Find where the given text appears and provide that cell's center as (X, Y) coordinate. 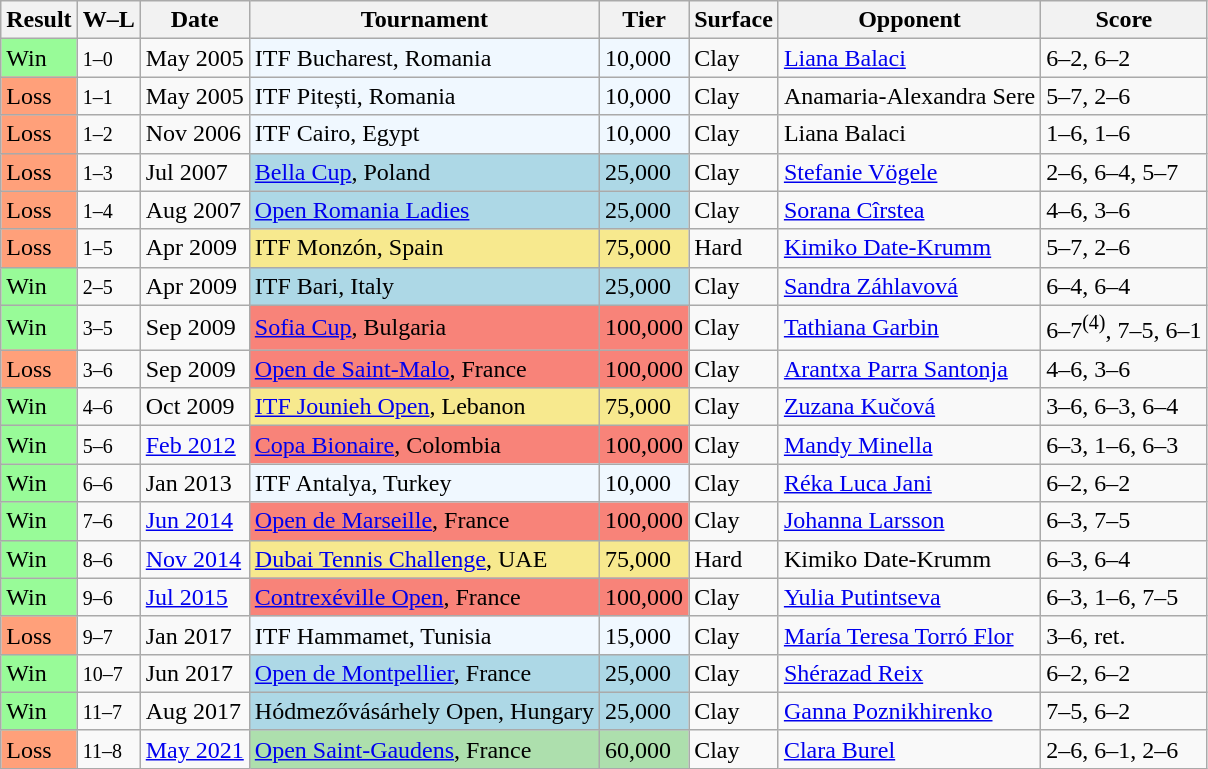
6–6 (108, 483)
Result (39, 20)
1–2 (108, 134)
Tathiana Garbin (909, 328)
Open de Saint-Malo, France (424, 369)
3–6, 6–3, 6–4 (1124, 407)
ITF Pitești, Romania (424, 96)
2–5 (108, 286)
Tournament (424, 20)
ITF Bari, Italy (424, 286)
Jan 2013 (194, 483)
1–3 (108, 172)
Sorana Cîrstea (909, 210)
2–6, 6–1, 2–6 (1124, 749)
W–L (108, 20)
6–3, 1–6, 6–3 (1124, 445)
Jul 2007 (194, 172)
ITF Monzón, Spain (424, 248)
9–6 (108, 597)
11–7 (108, 711)
Feb 2012 (194, 445)
10–7 (108, 673)
Nov 2014 (194, 559)
1–0 (108, 58)
Hódmezővásárhely Open, Hungary (424, 711)
Anamaria-Alexandra Sere (909, 96)
60,000 (644, 749)
ITF Cairo, Egypt (424, 134)
7–6 (108, 521)
Open de Montpellier, France (424, 673)
Opponent (909, 20)
Bella Cup, Poland (424, 172)
15,000 (644, 635)
Oct 2009 (194, 407)
6–3, 6–4 (1124, 559)
3–6 (108, 369)
Nov 2006 (194, 134)
Tier (644, 20)
3–6, ret. (1124, 635)
6–3, 1–6, 7–5 (1124, 597)
1–6, 1–6 (1124, 134)
Contrexéville Open, France (424, 597)
Zuzana Kučová (909, 407)
4–6 (108, 407)
Shérazad Reix (909, 673)
Score (1124, 20)
1–1 (108, 96)
Arantxa Parra Santonja (909, 369)
Sandra Záhlavová (909, 286)
7–5, 6–2 (1124, 711)
Yulia Putintseva (909, 597)
1–4 (108, 210)
Clara Burel (909, 749)
Open Romania Ladies (424, 210)
6–4, 6–4 (1124, 286)
2–6, 6–4, 5–7 (1124, 172)
Jun 2014 (194, 521)
Johanna Larsson (909, 521)
5–6 (108, 445)
Open de Marseille, France (424, 521)
3–5 (108, 328)
Réka Luca Jani (909, 483)
Date (194, 20)
ITF Antalya, Turkey (424, 483)
Aug 2007 (194, 210)
Dubai Tennis Challenge, UAE (424, 559)
Stefanie Vögele (909, 172)
Sofia Cup, Bulgaria (424, 328)
9–7 (108, 635)
Copa Bionaire, Colombia (424, 445)
Open Saint-Gaudens, France (424, 749)
ITF Hammamet, Tunisia (424, 635)
8–6 (108, 559)
1–5 (108, 248)
6–3, 7–5 (1124, 521)
María Teresa Torró Flor (909, 635)
Surface (734, 20)
Jul 2015 (194, 597)
Jan 2017 (194, 635)
Jun 2017 (194, 673)
Ganna Poznikhirenko (909, 711)
11–8 (108, 749)
Mandy Minella (909, 445)
ITF Jounieh Open, Lebanon (424, 407)
May 2021 (194, 749)
6–7(4), 7–5, 6–1 (1124, 328)
ITF Bucharest, Romania (424, 58)
Aug 2017 (194, 711)
